From the cell containing the given text, extract its center point as (X, Y) coordinate. 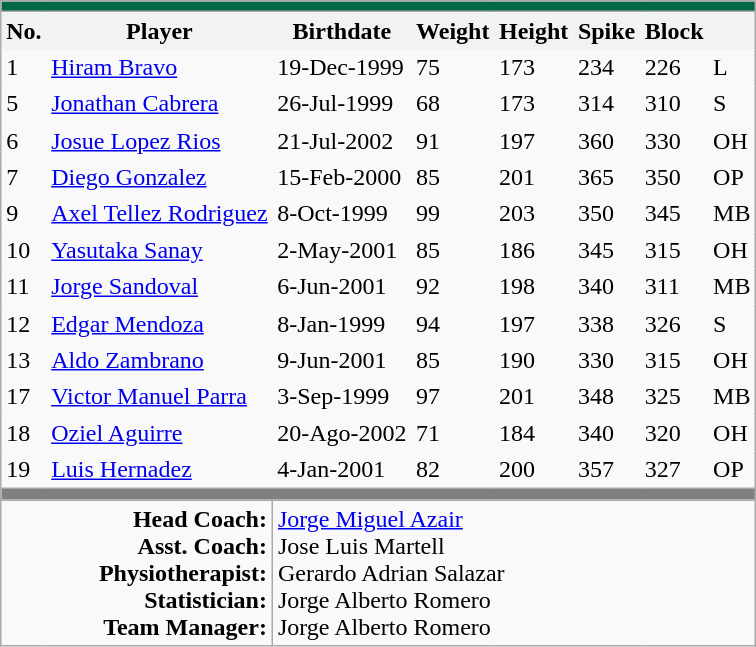
6-Jun-2001 (342, 286)
Hiram Bravo (159, 68)
92 (452, 286)
Oziel Aguirre (159, 434)
Axel Tellez Rodriguez (159, 214)
Head Coach:Asst. Coach:Physiotherapist:Statistician:Team Manager: (137, 573)
Jorge Miguel AzairJose Luis MartellGerardo Adrian SalazarJorge Alberto RomeroJorge Alberto Romero (514, 573)
Yasutaka Sanay (159, 250)
198 (534, 286)
68 (452, 104)
314 (606, 104)
357 (606, 470)
Victor Manuel Parra (159, 396)
234 (606, 68)
325 (674, 396)
Luis Hernadez (159, 470)
91 (452, 140)
310 (674, 104)
26-Jul-1999 (342, 104)
Player (159, 30)
Jorge Sandoval (159, 286)
21-Jul-2002 (342, 140)
19 (24, 470)
20-Ago-2002 (342, 434)
200 (534, 470)
Edgar Mendoza (159, 324)
Block (674, 30)
338 (606, 324)
6 (24, 140)
1 (24, 68)
Josue Lopez Rios (159, 140)
365 (606, 178)
311 (674, 286)
12 (24, 324)
226 (674, 68)
10 (24, 250)
18 (24, 434)
71 (452, 434)
8-Jan-1999 (342, 324)
184 (534, 434)
360 (606, 140)
L (732, 68)
348 (606, 396)
3-Sep-1999 (342, 396)
203 (534, 214)
19-Dec-1999 (342, 68)
7 (24, 178)
Weight (452, 30)
97 (452, 396)
15-Feb-2000 (342, 178)
99 (452, 214)
9-Jun-2001 (342, 360)
Birthdate (342, 30)
9 (24, 214)
190 (534, 360)
327 (674, 470)
Height (534, 30)
326 (674, 324)
Aldo Zambrano (159, 360)
4-Jan-2001 (342, 470)
Jonathan Cabrera (159, 104)
186 (534, 250)
2-May-2001 (342, 250)
82 (452, 470)
Spike (606, 30)
11 (24, 286)
320 (674, 434)
13 (24, 360)
94 (452, 324)
5 (24, 104)
8-Oct-1999 (342, 214)
No. (24, 30)
17 (24, 396)
Diego Gonzalez (159, 178)
75 (452, 68)
